Find where the given text appears and provide that cell's center as (X, Y) coordinate. 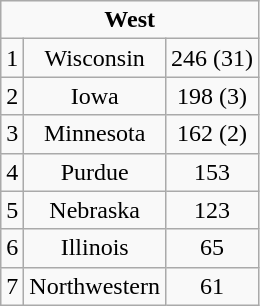
7 (12, 286)
Wisconsin (95, 58)
198 (3) (212, 96)
162 (2) (212, 134)
246 (31) (212, 58)
4 (12, 172)
2 (12, 96)
153 (212, 172)
123 (212, 210)
Nebraska (95, 210)
1 (12, 58)
Illinois (95, 248)
3 (12, 134)
West (130, 20)
Iowa (95, 96)
65 (212, 248)
Northwestern (95, 286)
61 (212, 286)
Purdue (95, 172)
6 (12, 248)
Minnesota (95, 134)
5 (12, 210)
